Return [x, y] of the center of cell containing provided text 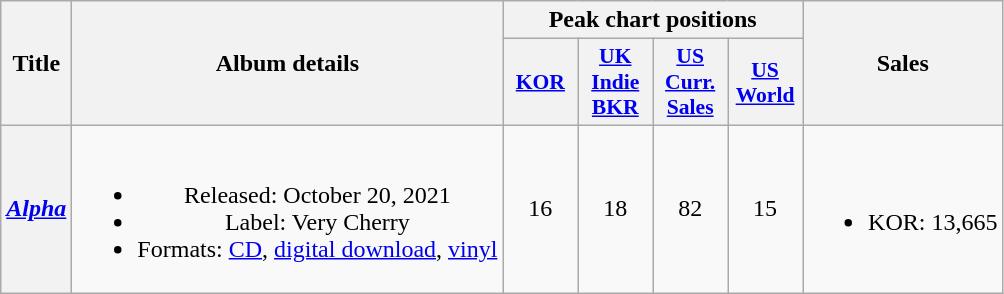
KOR: 13,665 [903, 208]
Title [36, 64]
Sales [903, 64]
16 [540, 208]
Released: October 20, 2021Label: Very CherryFormats: CD, digital download, vinyl [288, 208]
82 [690, 208]
Peak chart positions [653, 20]
Alpha [36, 208]
USCurr.Sales [690, 82]
Album details [288, 64]
18 [616, 208]
KOR [540, 82]
UKIndieBKR [616, 82]
15 [766, 208]
USWorld [766, 82]
